Identify which cell holds the provided text, then report its (x, y) central coordinate. 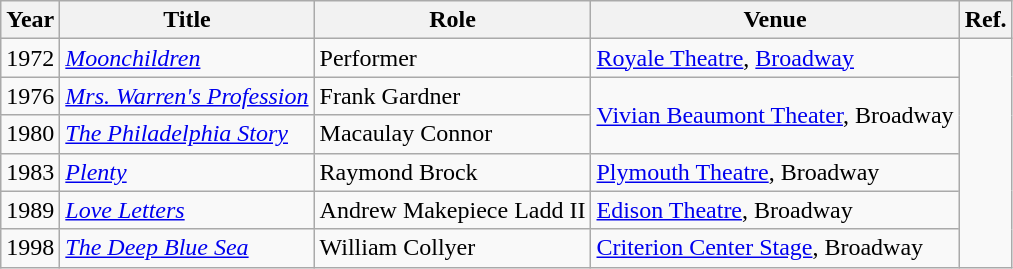
The Deep Blue Sea (187, 248)
1980 (30, 134)
Edison Theatre, Broadway (775, 210)
Royale Theatre, Broadway (775, 58)
William Collyer (452, 248)
Andrew Makepiece Ladd II (452, 210)
Moonchildren (187, 58)
Love Letters (187, 210)
Venue (775, 20)
Mrs. Warren's Profession (187, 96)
Criterion Center Stage, Broadway (775, 248)
1972 (30, 58)
Plenty (187, 172)
Ref. (986, 20)
Frank Gardner (452, 96)
1998 (30, 248)
Raymond Brock (452, 172)
Performer (452, 58)
Year (30, 20)
Macaulay Connor (452, 134)
Role (452, 20)
Title (187, 20)
1983 (30, 172)
Vivian Beaumont Theater, Broadway (775, 115)
The Philadelphia Story (187, 134)
1976 (30, 96)
1989 (30, 210)
Plymouth Theatre, Broadway (775, 172)
